For the text-containing cell, return its midpoint in (x, y) coordinate format. 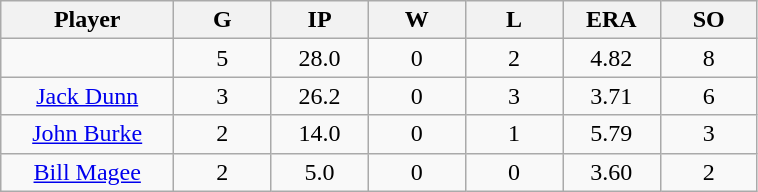
26.2 (320, 96)
L (514, 20)
Bill Magee (88, 172)
G (222, 20)
8 (708, 58)
4.82 (612, 58)
28.0 (320, 58)
ERA (612, 20)
3.60 (612, 172)
Jack Dunn (88, 96)
3.71 (612, 96)
5.79 (612, 134)
5 (222, 58)
5.0 (320, 172)
6 (708, 96)
Player (88, 20)
14.0 (320, 134)
W (416, 20)
SO (708, 20)
John Burke (88, 134)
IP (320, 20)
1 (514, 134)
